For the text-containing cell, return its midpoint in [x, y] coordinate format. 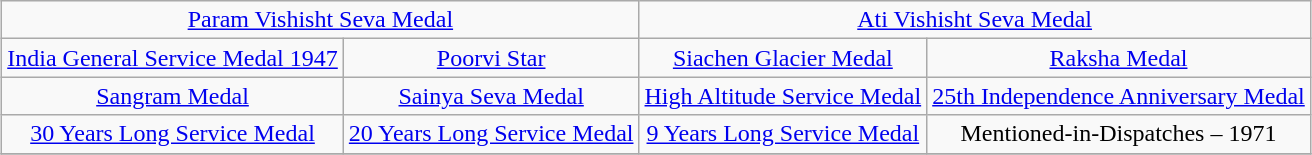
Sangram Medal [173, 96]
Mentioned-in-Dispatches – 1971 [1119, 134]
Ati Vishisht Seva Medal [974, 20]
Sainya Seva Medal [491, 96]
High Altitude Service Medal [783, 96]
Poorvi Star [491, 58]
25th Independence Anniversary Medal [1119, 96]
Siachen Glacier Medal [783, 58]
India General Service Medal 1947 [173, 58]
9 Years Long Service Medal [783, 134]
30 Years Long Service Medal [173, 134]
Param Vishisht Seva Medal [320, 20]
20 Years Long Service Medal [491, 134]
Raksha Medal [1119, 58]
